Return the [X, Y] coordinate for the center point of the cell that contains the specified text.  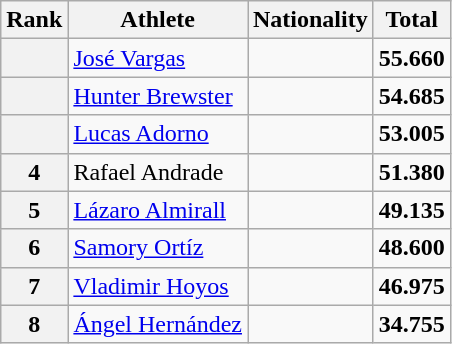
Athlete [158, 20]
Ángel Hernández [158, 324]
49.135 [412, 210]
4 [34, 172]
48.600 [412, 248]
Lucas Adorno [158, 134]
Total [412, 20]
Vladimir Hoyos [158, 286]
6 [34, 248]
Samory Ortíz [158, 248]
46.975 [412, 286]
Lázaro Almirall [158, 210]
Rank [34, 20]
8 [34, 324]
Hunter Brewster [158, 96]
54.685 [412, 96]
53.005 [412, 134]
34.755 [412, 324]
7 [34, 286]
Rafael Andrade [158, 172]
José Vargas [158, 58]
Nationality [311, 20]
55.660 [412, 58]
5 [34, 210]
51.380 [412, 172]
